Locate the cell with the specified text and output its [x, y] center coordinate. 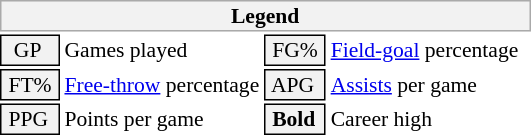
Field-goal percentage [430, 50]
Games played [162, 50]
FT% [30, 85]
Assists per game [430, 85]
GP [30, 50]
FG% [295, 50]
Free-throw percentage [162, 85]
APG [295, 85]
Legend [265, 16]
